Detect which cell encompasses the target text, then output its (x, y) center coordinate. 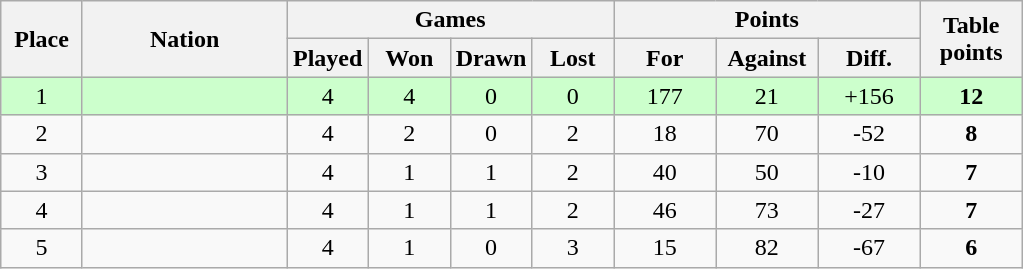
Points (767, 20)
40 (665, 172)
Lost (573, 58)
70 (767, 134)
Against (767, 58)
Games (450, 20)
50 (767, 172)
-52 (869, 134)
18 (665, 134)
Nation (184, 39)
177 (665, 96)
Diff. (869, 58)
15 (665, 248)
21 (767, 96)
-10 (869, 172)
Tablepoints (971, 39)
12 (971, 96)
-27 (869, 210)
8 (971, 134)
For (665, 58)
73 (767, 210)
Drawn (491, 58)
46 (665, 210)
5 (42, 248)
-67 (869, 248)
6 (971, 248)
Played (328, 58)
Place (42, 39)
+156 (869, 96)
82 (767, 248)
Won (409, 58)
